Search for the cell housing the specified text and yield its [x, y] center coordinate. 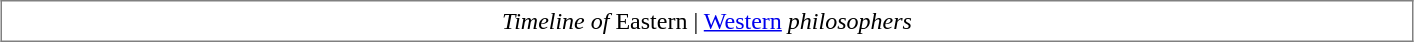
Timeline of Eastern | Western philosophers [708, 21]
